Determine the [x, y] coordinate at the center of the cell enclosing the given text.  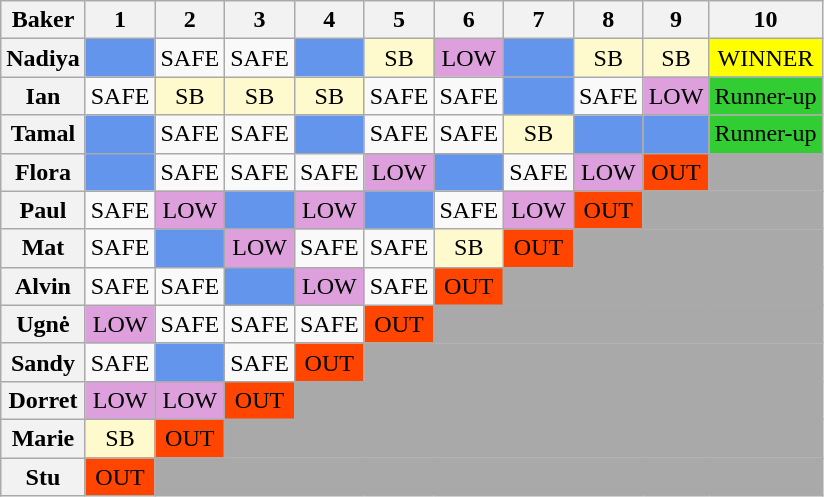
Dorret [43, 400]
Stu [43, 477]
Marie [43, 438]
2 [190, 20]
1 [120, 20]
Alvin [43, 286]
Ugnė [43, 324]
4 [329, 20]
Flora [43, 172]
8 [608, 20]
9 [676, 20]
Tamal [43, 134]
Paul [43, 210]
5 [399, 20]
7 [539, 20]
6 [469, 20]
Nadiya [43, 58]
10 [766, 20]
Sandy [43, 362]
Mat [43, 248]
Baker [43, 20]
WINNER [766, 58]
Ian [43, 96]
3 [260, 20]
